Detect which cell encompasses the target text, then output its (X, Y) center coordinate. 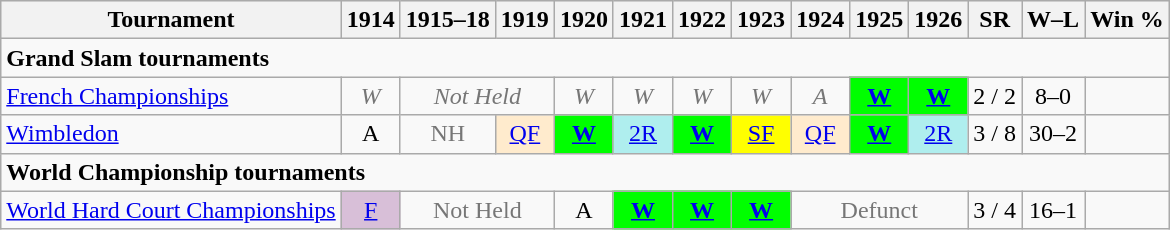
1924 (820, 20)
3 / 4 (995, 210)
World Hard Court Championships (171, 210)
1922 (702, 20)
1914 (370, 20)
Grand Slam tournaments (586, 58)
1919 (524, 20)
2 / 2 (995, 96)
World Championship tournaments (586, 172)
NH (448, 134)
French Championships (171, 96)
3 / 8 (995, 134)
8–0 (1054, 96)
1921 (642, 20)
Defunct (880, 210)
W–L (1054, 20)
16–1 (1054, 210)
Win % (1128, 20)
1920 (584, 20)
Wimbledon (171, 134)
F (370, 210)
SR (995, 20)
30–2 (1054, 134)
1925 (880, 20)
1926 (938, 20)
1923 (762, 20)
Tournament (171, 20)
1915–18 (448, 20)
SF (762, 134)
